Search for the cell housing the specified text and yield its [X, Y] center coordinate. 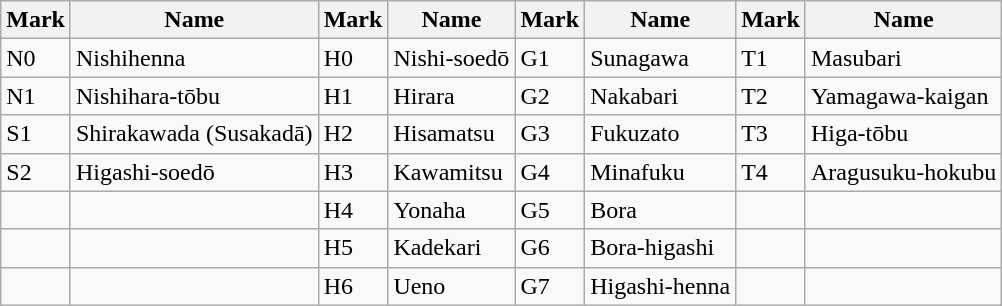
H5 [353, 248]
Kadekari [452, 248]
Aragusuku-hokubu [903, 172]
Hirara [452, 96]
G1 [550, 58]
Hisamatsu [452, 134]
Bora-higashi [660, 248]
T3 [771, 134]
Bora [660, 210]
S1 [36, 134]
S2 [36, 172]
H1 [353, 96]
Masubari [903, 58]
H4 [353, 210]
G3 [550, 134]
Yonaha [452, 210]
Higashi-soedō [194, 172]
G2 [550, 96]
T1 [771, 58]
Nishi-soedō [452, 58]
N1 [36, 96]
G7 [550, 286]
H3 [353, 172]
Nakabari [660, 96]
Nishihenna [194, 58]
G4 [550, 172]
H6 [353, 286]
Higashi-henna [660, 286]
N0 [36, 58]
T2 [771, 96]
G5 [550, 210]
Higa-tōbu [903, 134]
Yamagawa-kaigan [903, 96]
Minafuku [660, 172]
H2 [353, 134]
Fukuzato [660, 134]
Nishihara-tōbu [194, 96]
Shirakawada (Susakadā) [194, 134]
Sunagawa [660, 58]
T4 [771, 172]
G6 [550, 248]
Ueno [452, 286]
Kawamitsu [452, 172]
H0 [353, 58]
